Search for the cell housing the specified text and yield its (X, Y) center coordinate. 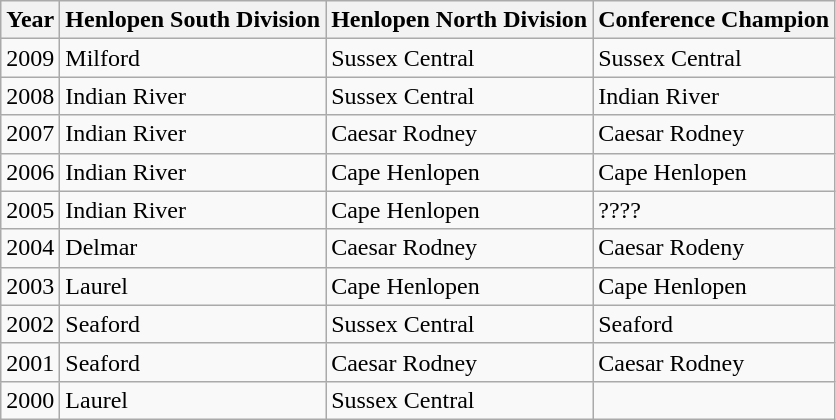
2002 (30, 324)
2000 (30, 400)
2009 (30, 58)
2006 (30, 172)
2003 (30, 286)
Caesar Rodeny (714, 248)
???? (714, 210)
Henlopen South Division (193, 20)
Milford (193, 58)
Henlopen North Division (460, 20)
2005 (30, 210)
2004 (30, 248)
2001 (30, 362)
Delmar (193, 248)
Year (30, 20)
Conference Champion (714, 20)
2008 (30, 96)
2007 (30, 134)
